From the cell containing the given text, extract its center point as [x, y] coordinate. 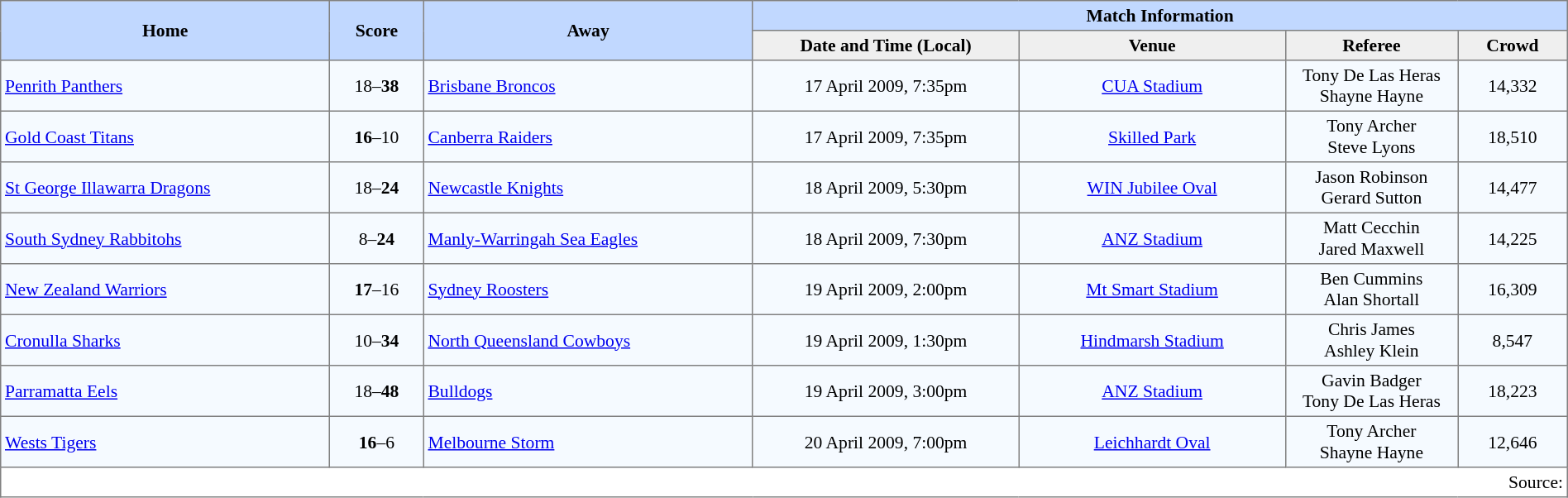
18–24 [377, 188]
Matt CecchinJared Maxwell [1371, 238]
Penrith Panthers [165, 86]
18,510 [1513, 136]
Score [377, 31]
Source: [784, 482]
Parramatta Eels [165, 391]
Hindmarsh Stadium [1152, 340]
18,223 [1513, 391]
Chris JamesAshley Klein [1371, 340]
12,646 [1513, 442]
Match Information [1159, 16]
Home [165, 31]
North Queensland Cowboys [588, 340]
Melbourne Storm [588, 442]
19 April 2009, 2:00pm [886, 290]
16–6 [377, 442]
St George Illawarra Dragons [165, 188]
14,225 [1513, 238]
CUA Stadium [1152, 86]
Away [588, 31]
16,309 [1513, 290]
18–48 [377, 391]
Gold Coast Titans [165, 136]
Canberra Raiders [588, 136]
8–24 [377, 238]
10–34 [377, 340]
Ben CumminsAlan Shortall [1371, 290]
Mt Smart Stadium [1152, 290]
14,332 [1513, 86]
20 April 2009, 7:00pm [886, 442]
8,547 [1513, 340]
14,477 [1513, 188]
Gavin BadgerTony De Las Heras [1371, 391]
Sydney Roosters [588, 290]
Date and Time (Local) [886, 45]
Venue [1152, 45]
Wests Tigers [165, 442]
WIN Jubilee Oval [1152, 188]
Crowd [1513, 45]
17–16 [377, 290]
Newcastle Knights [588, 188]
South Sydney Rabbitohs [165, 238]
Referee [1371, 45]
Bulldogs [588, 391]
Tony De Las HerasShayne Hayne [1371, 86]
Skilled Park [1152, 136]
18 April 2009, 5:30pm [886, 188]
16–10 [377, 136]
Brisbane Broncos [588, 86]
18–38 [377, 86]
Jason RobinsonGerard Sutton [1371, 188]
19 April 2009, 3:00pm [886, 391]
Tony ArcherSteve Lyons [1371, 136]
Cronulla Sharks [165, 340]
18 April 2009, 7:30pm [886, 238]
Manly-Warringah Sea Eagles [588, 238]
19 April 2009, 1:30pm [886, 340]
Tony ArcherShayne Hayne [1371, 442]
New Zealand Warriors [165, 290]
Leichhardt Oval [1152, 442]
